Return the [x, y] coordinate for the center point of the cell that contains the specified text.  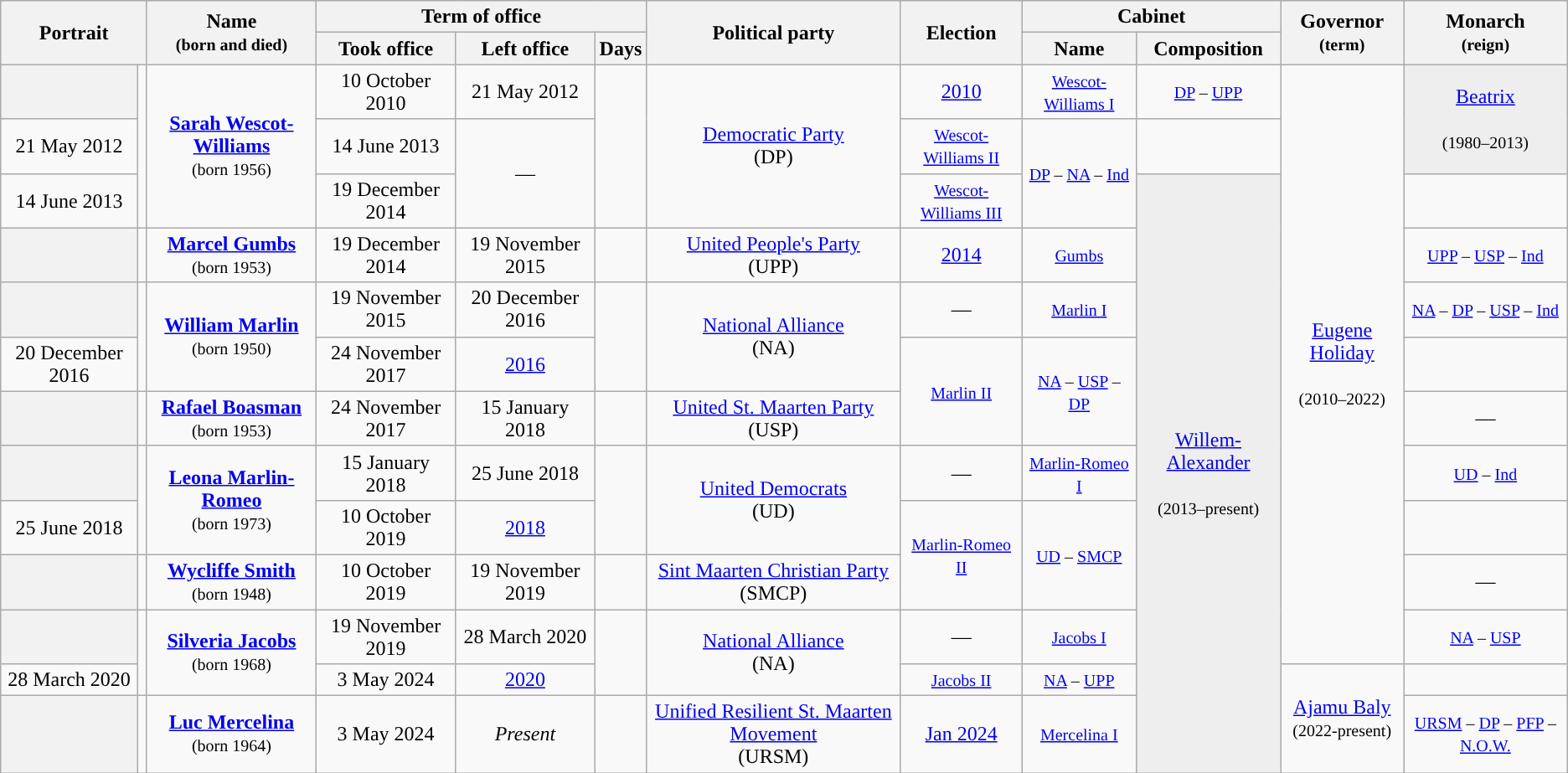
United St. Maarten Party(USP) [774, 419]
Jacobs I [1079, 636]
Rafael Boasman(born 1953) [231, 419]
Willem-Alexander(2013–present) [1208, 473]
Composition [1208, 49]
Democratic Party(DP) [774, 146]
Beatrix(1980–2013) [1486, 119]
Silveria Jacobs(born 1968) [231, 653]
10 October 2010 [385, 92]
Marlin-Romeo II [962, 554]
Political party [774, 33]
Name(born and died) [231, 33]
Wescot-Williams II [962, 146]
DP – UPP [1208, 92]
Unified Resilient St. Maarten Movement(URSM) [774, 734]
Wescot-Williams III [962, 201]
NA – UPP [1079, 680]
UD – SMCP [1079, 554]
Jacobs II [962, 680]
Governor(term) [1342, 33]
Wescot-Williams I [1079, 92]
Marlin I [1079, 310]
Sint Maarten Christian Party(SMCP) [774, 581]
Wycliffe Smith(born 1948) [231, 581]
William Marlin(born 1950) [231, 337]
Marlin-Romeo I [1079, 472]
Luc Mercelina(born 1964) [231, 734]
URSM – DP – PFP – N.O.W. [1486, 734]
2010 [962, 92]
Marlin II [962, 391]
Took office [385, 49]
Cabinet [1151, 17]
UD – Ind [1486, 472]
United Democrats(UD) [774, 500]
Present [525, 734]
NA – USP – DP [1079, 391]
Monarch(reign) [1486, 33]
2018 [525, 528]
NA – DP – USP – Ind [1486, 310]
Eugene Holiday(2010–2022) [1342, 364]
Marcel Gumbs(born 1953) [231, 255]
UPP – USP – Ind [1486, 255]
Ajamu Baly(2022-present) [1342, 719]
DP – NA – Ind [1079, 173]
United People's Party(UPP) [774, 255]
Left office [525, 49]
Gumbs [1079, 255]
Sarah Wescot-Williams(born 1956) [231, 146]
Election [962, 33]
2014 [962, 255]
Days [621, 49]
Mercelina I [1079, 734]
Portrait [74, 33]
Leona Marlin-Romeo(born 1973) [231, 500]
NA – USP [1486, 636]
2016 [525, 363]
2020 [525, 680]
Term of office [481, 17]
Jan 2024 [962, 734]
Name [1079, 49]
